Determine the [x, y] coordinate at the center of the cell enclosing the given text.  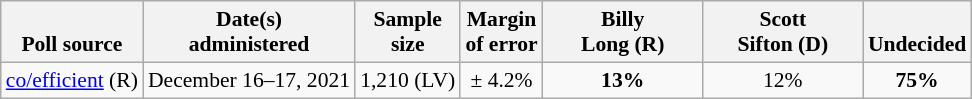
13% [623, 80]
12% [783, 80]
Marginof error [501, 32]
ScottSifton (D) [783, 32]
Undecided [917, 32]
Date(s)administered [249, 32]
Poll source [72, 32]
± 4.2% [501, 80]
BillyLong (R) [623, 32]
co/efficient (R) [72, 80]
December 16–17, 2021 [249, 80]
75% [917, 80]
1,210 (LV) [408, 80]
Samplesize [408, 32]
